Pinpoint the cell where the given text exists, returning its [X, Y] midpoint coordinate. 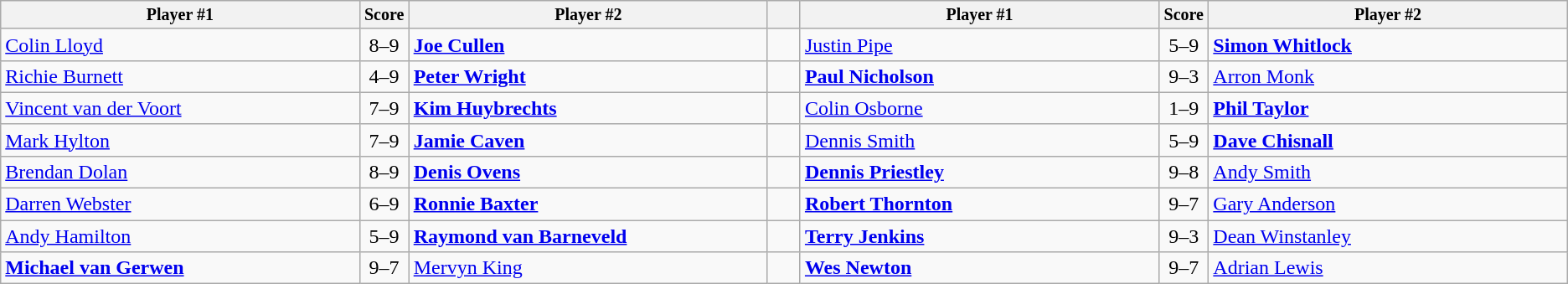
Andy Hamilton [180, 236]
Paul Nicholson [979, 76]
Arron Monk [1388, 76]
1–9 [1184, 108]
4–9 [384, 76]
9–8 [1184, 172]
Andy Smith [1388, 172]
Phil Taylor [1388, 108]
Adrian Lewis [1388, 268]
Dean Winstanley [1388, 236]
Dennis Priestley [979, 172]
Wes Newton [979, 268]
Brendan Dolan [180, 172]
Peter Wright [588, 76]
Joe Cullen [588, 44]
Richie Burnett [180, 76]
Jamie Caven [588, 140]
6–9 [384, 204]
Denis Ovens [588, 172]
Mervyn King [588, 268]
Colin Lloyd [180, 44]
Terry Jenkins [979, 236]
Ronnie Baxter [588, 204]
Mark Hylton [180, 140]
Gary Anderson [1388, 204]
Vincent van der Voort [180, 108]
Kim Huybrechts [588, 108]
Simon Whitlock [1388, 44]
Justin Pipe [979, 44]
Colin Osborne [979, 108]
Michael van Gerwen [180, 268]
Dave Chisnall [1388, 140]
Darren Webster [180, 204]
Raymond van Barneveld [588, 236]
Dennis Smith [979, 140]
Robert Thornton [979, 204]
